Scan for the cell matching the given text and deliver its [x, y] coordinate at center. 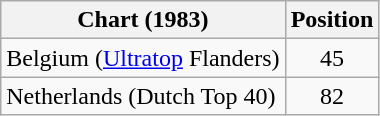
Position [332, 20]
45 [332, 58]
Netherlands (Dutch Top 40) [143, 96]
82 [332, 96]
Belgium (Ultratop Flanders) [143, 58]
Chart (1983) [143, 20]
